Identify which cell holds the provided text, then report its [X, Y] central coordinate. 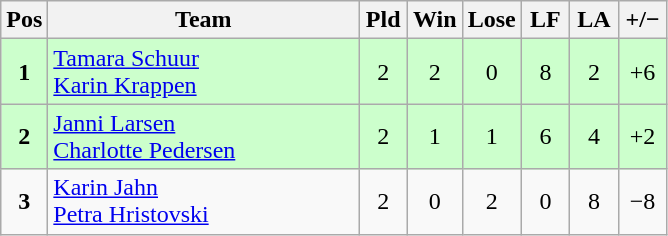
Pos [24, 20]
4 [594, 136]
Tamara Schuur Karin Krappen [204, 72]
Janni Larsen Charlotte Pedersen [204, 136]
Karin Jahn Petra Hristovski [204, 202]
−8 [642, 202]
LA [594, 20]
Lose [492, 20]
LF [546, 20]
3 [24, 202]
+6 [642, 72]
6 [546, 136]
Pld [384, 20]
Win [434, 20]
+/− [642, 20]
+2 [642, 136]
Team [204, 20]
